Pinpoint the cell where the given text exists, returning its (X, Y) midpoint coordinate. 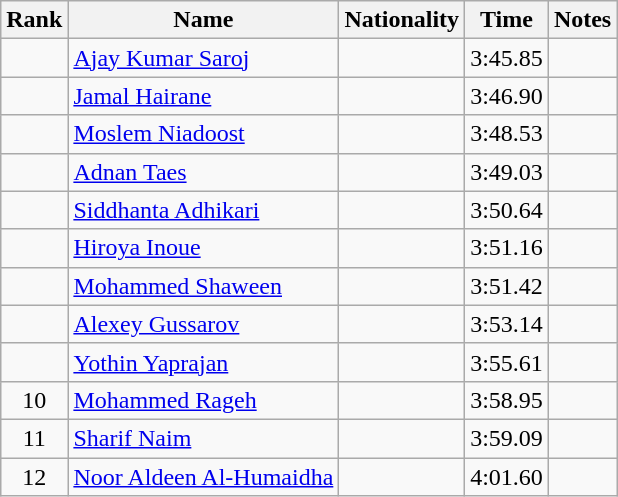
Siddhanta Adhikari (204, 210)
3:51.42 (507, 286)
4:01.60 (507, 477)
Moslem Niadoost (204, 134)
3:50.64 (507, 210)
Adnan Taes (204, 172)
12 (34, 477)
Alexey Gussarov (204, 324)
Notes (582, 20)
Hiroya Inoue (204, 248)
3:53.14 (507, 324)
Rank (34, 20)
Name (204, 20)
3:46.90 (507, 96)
3:58.95 (507, 400)
Time (507, 20)
Nationality (402, 20)
Ajay Kumar Saroj (204, 58)
Jamal Hairane (204, 96)
Mohammed Rageh (204, 400)
10 (34, 400)
3:49.03 (507, 172)
3:45.85 (507, 58)
3:59.09 (507, 438)
3:48.53 (507, 134)
3:55.61 (507, 362)
Noor Aldeen Al-Humaidha (204, 477)
Sharif Naim (204, 438)
3:51.16 (507, 248)
11 (34, 438)
Mohammed Shaween (204, 286)
Yothin Yaprajan (204, 362)
